Determine the (x, y) coordinate at the center of the cell enclosing the given text.  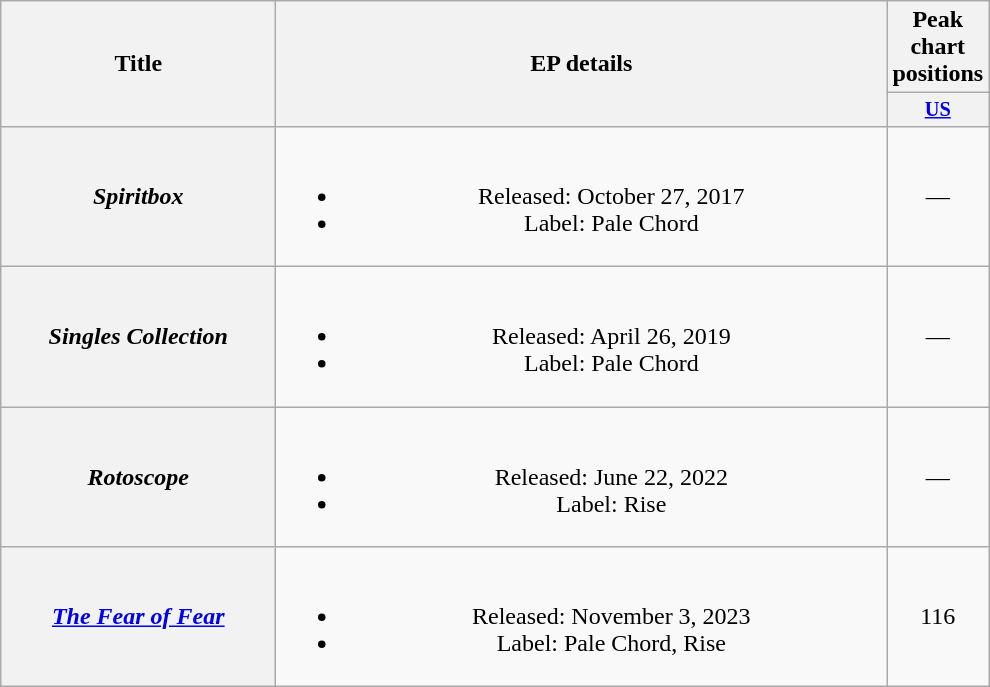
EP details (582, 64)
The Fear of Fear (138, 617)
Released: June 22, 2022Label: Rise (582, 477)
Spiritbox (138, 196)
116 (938, 617)
Released: October 27, 2017Label: Pale Chord (582, 196)
Peak chart positions (938, 47)
US (938, 110)
Released: November 3, 2023Label: Pale Chord, Rise (582, 617)
Singles Collection (138, 337)
Released: April 26, 2019Label: Pale Chord (582, 337)
Rotoscope (138, 477)
Title (138, 64)
